Capture the cell that displays the provided text and extract its [x, y] central coordinate. 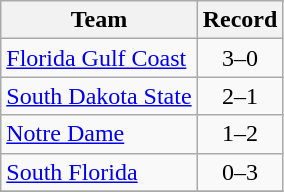
Florida Gulf Coast [99, 58]
1–2 [240, 134]
2–1 [240, 96]
Notre Dame [99, 134]
South Dakota State [99, 96]
0–3 [240, 172]
South Florida [99, 172]
3–0 [240, 58]
Team [99, 20]
Record [240, 20]
